Return the [x, y] coordinate for the center point of the cell that contains the specified text.  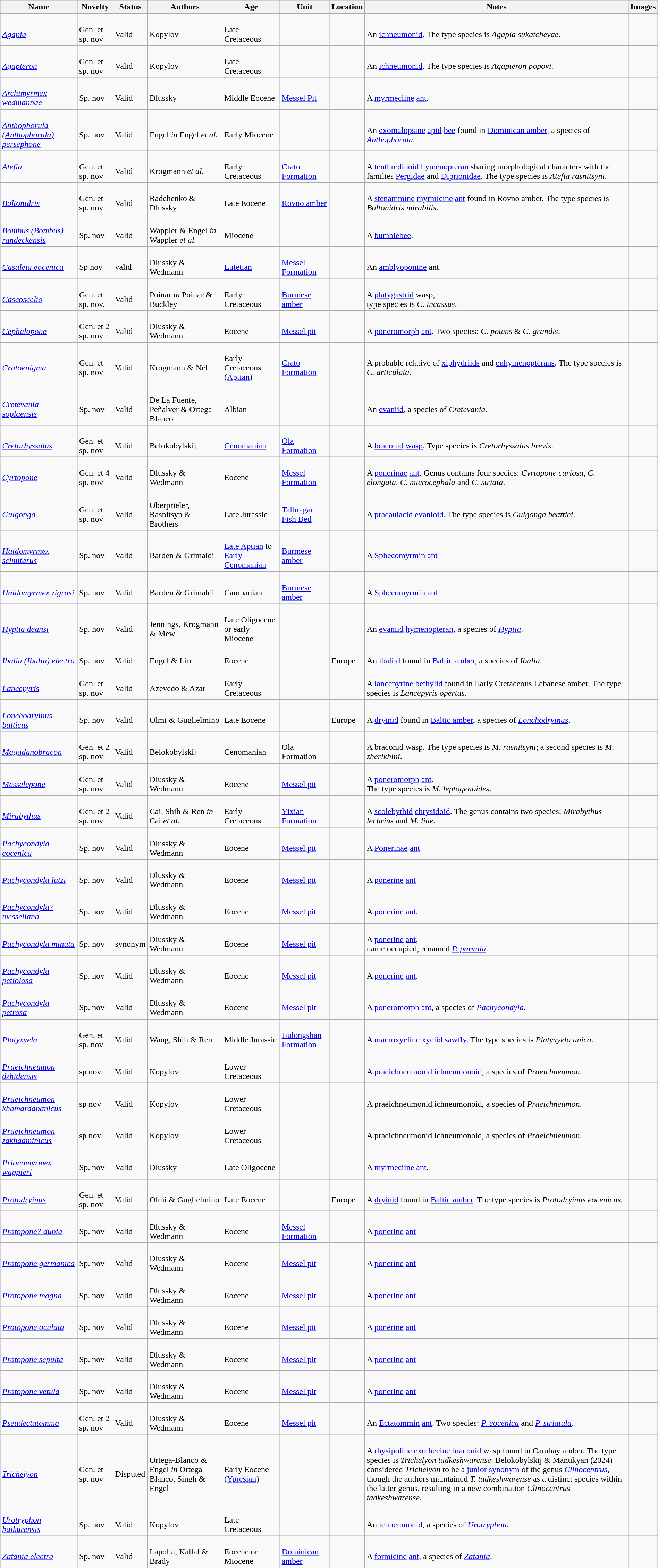
Ibalia (Ibalia) electra [39, 656]
A lancepyrine bethylid found in Early Cretaceous Lebanese amber. The type species is Lancepyris opertus. [497, 684]
Authors [185, 7]
Talbragar Fish Bed [305, 510]
Protopone oculata [39, 1323]
A scolebythid chrysidoid. The genus contains two species: Mirabythus lechrius and M. liae. [497, 811]
A braconid wasp. Type species is Cretorhyssalus brevis. [497, 441]
Lapolla, Kallal & Brady [185, 1552]
Middle Jurassic [251, 1035]
A poneromorph ant, a species of Pachycondyla. [497, 1003]
Rovno amber [305, 199]
A Ponerinae ant. [497, 843]
A probable relative of xiphydriids and euhymenopterans. The type species is C. articulata. [497, 363]
Trichelyon [39, 1469]
Pachycondyla petiolosa [39, 971]
Pachycondyla? messeliana [39, 907]
Early Miocene [251, 130]
A platygastrid wasp, type species is C. incassus. [497, 294]
A braconid wasp. The type species is M. rasnitsyni; a second species is M. zherikhini. [497, 747]
Anthophorula (Anthophorula) persephone [39, 130]
Urotryphon baikurensis [39, 1520]
A praeaulacid evanioid. The type species is Gulgonga beattiei. [497, 510]
Late Aptian to Early Cenomanian [251, 551]
Jiulongshan Formation [305, 1035]
Radchenko & Dlussky [185, 199]
Protodryinus [39, 1195]
Gen. et 4 sp. nov [95, 473]
Jennings, Krogmann & Mew [185, 624]
Cretevania soplaensis [39, 405]
An amblyoponine ant. [497, 262]
Status [130, 7]
Lancepyris [39, 684]
Messelepone [39, 779]
Messel Pit [305, 93]
Wappler & Engel in Wappler et al. [185, 230]
Protopone germanica [39, 1259]
Cretorhyssalus [39, 441]
Miocene [251, 230]
Dominican amber [305, 1552]
Cai, Shih & Ren in Cai et al. [185, 811]
Albian [251, 405]
Location [347, 7]
An ichneumonid, a species of Urotryphon. [497, 1520]
An ichneumonid. The type species is Agapteron popovi. [497, 61]
De La Fuente, Peñalver & Ortega-Blanco [185, 405]
Cratoenigma [39, 363]
Disputed [130, 1469]
Protopone vetula [39, 1386]
An evaniid, a species of Cretevania. [497, 405]
Praeichneumon dzhidensis [39, 1067]
A poneromorph ant. Two species: C. potens & C. grandis. [497, 326]
A tenthredinoid hymenopteran sharing morphological characters with the families Pergidae and Diprionidae. The type species is Atefia rasnitsyni. [497, 167]
A poneromorph ant. The type species is M. leptogenoides. [497, 779]
An Ectatommin ant. Two species: P. eocenica and P. striatula. [497, 1418]
Sp nov [95, 262]
Oberprieler, Rasnitsyn & Brothers [185, 510]
Campanian [251, 588]
An ichneumonid. The type species is Agapia sukatchevae. [497, 30]
Praeichneumon khamardabanicus [39, 1099]
Protopone? dubia [39, 1227]
synonym [130, 939]
Notes [497, 7]
Pachycondyla petrosa [39, 1003]
An ibaliid found in Baltic amber, a species of Ibalia. [497, 656]
Azevedo & Azar [185, 684]
Lonchodryinus balticus [39, 715]
Haidomyrmex zigrasi [39, 588]
Boltonidris [39, 199]
Hyptia deansi [39, 624]
valid [130, 262]
Eocene or Miocene [251, 1552]
Protopone magna [39, 1291]
Zatania electra [39, 1552]
A dryinid found in Baltic amber. The type species is Protodryinus eocenicus. [497, 1195]
A stenammine myrmicine ant found in Rovno amber. The type species is Boltonidris mirabilis. [497, 199]
Age [251, 7]
A macroxyeline xyelid sawfly. The type species is Platyxyela unica. [497, 1035]
Name [39, 7]
Prionomyrmex wappleri [39, 1163]
Casaleia eocenica [39, 262]
Late Oligocene [251, 1163]
Pachycondyla minuta [39, 939]
Cephalopone [39, 326]
An exomalopsine apid bee found in Dominican amber, a species of Anthophorula. [497, 130]
A formicine ant, a species of Zatania. [497, 1552]
Early Eocene (Ypresian) [251, 1469]
Magadanobracon [39, 747]
Pachycondyla eocenica [39, 843]
Praeichneumon zakhaaminicus [39, 1131]
Early Cretaceous (Aptian) [251, 363]
Engel in Engel et al. [185, 130]
Middle Eocene [251, 93]
Platyxyela [39, 1035]
A ponerine ant, name occupied, renamed P. parvula. [497, 939]
Lutetian [251, 262]
Archimyrmex wedmannae [39, 93]
Yixian Formation [305, 811]
Cyrtopone [39, 473]
Agapteron [39, 61]
Images [643, 7]
Mirabythus [39, 811]
Late Jurassic [251, 510]
Pseudectatomma [39, 1418]
A ponerinae ant. Genus contains four species: Cyrtopone curiosa, C. elongata, C. microcephala and C. striata. [497, 473]
Ortega-Blanco & Engel in Ortega-Blanco, Singh & Engel [185, 1469]
Pachycondyla lutzi [39, 875]
Agapia [39, 30]
Late Oligocene or early Miocene [251, 624]
An evaniid hymenopteran, a species of Hyptia. [497, 624]
Gen. et sp. nov. [95, 294]
Poinar in Poinar & Buckley [185, 294]
A dryinid found in Baltic amber, a species of Lonchodryinus. [497, 715]
Atefia [39, 167]
Engel & Liu [185, 656]
Haidomyrmex scimitarus [39, 551]
Bombus (Bombus) randeckensis [39, 230]
Gulgonga [39, 510]
Unit [305, 7]
Krogmann et al. [185, 167]
Novelty [95, 7]
Protopone sepulta [39, 1355]
Cascoscelio [39, 294]
Wang, Shih & Ren [185, 1035]
Krogmann & Nél [185, 363]
A bumblebee. [497, 230]
